Scan for the cell matching the given text and deliver its (x, y) coordinate at center. 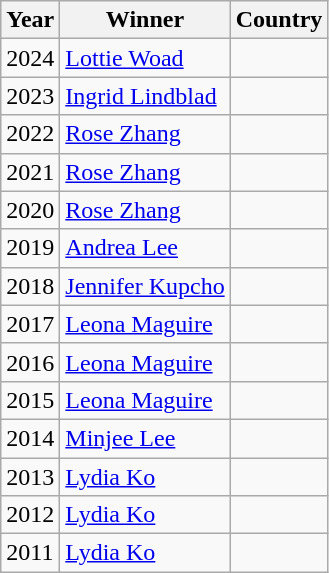
2018 (30, 286)
2023 (30, 96)
Minjee Lee (145, 438)
2013 (30, 477)
2019 (30, 248)
2024 (30, 58)
2022 (30, 134)
Jennifer Kupcho (145, 286)
2012 (30, 515)
Winner (145, 20)
2011 (30, 553)
2015 (30, 400)
Country (279, 20)
2020 (30, 210)
2014 (30, 438)
2021 (30, 172)
Andrea Lee (145, 248)
2016 (30, 362)
2017 (30, 324)
Year (30, 20)
Ingrid Lindblad (145, 96)
Lottie Woad (145, 58)
